Determine the [x, y] coordinate at the center of the cell enclosing the given text.  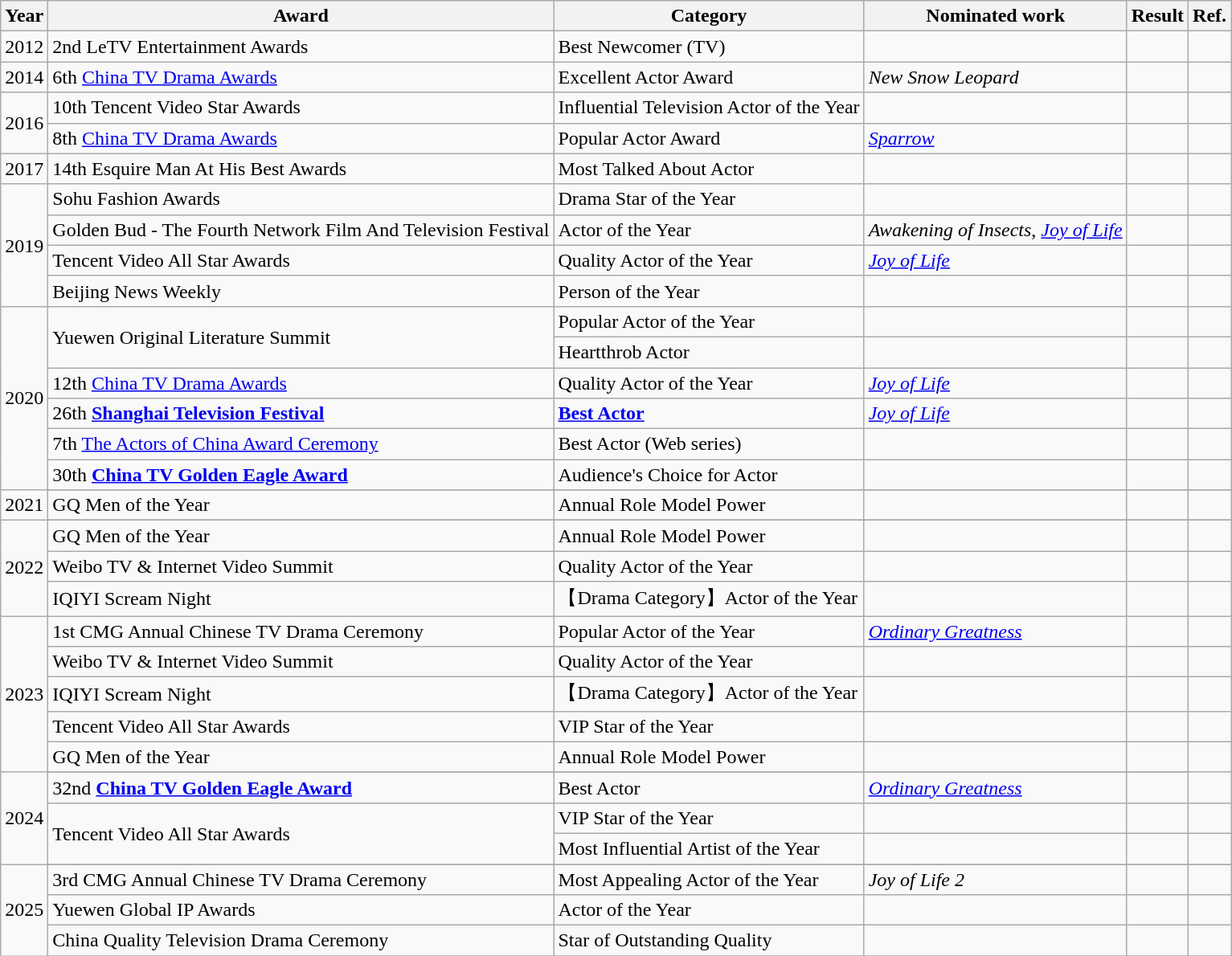
New Snow Leopard [995, 77]
Most Appealing Actor of the Year [709, 880]
3rd CMG Annual Chinese TV Drama Ceremony [301, 880]
Most Talked About Actor [709, 169]
Most Influential Artist of the Year [709, 848]
2020 [24, 398]
2024 [24, 818]
2nd LeTV Entertainment Awards [301, 47]
Ref. [1210, 16]
10th Tencent Video Star Awards [301, 108]
7th The Actors of China Award Ceremony [301, 444]
Influential Television Actor of the Year [709, 108]
2023 [24, 694]
2019 [24, 245]
Yuewen Global IP Awards [301, 910]
6th China TV Drama Awards [301, 77]
Sparrow [995, 138]
Year [24, 16]
Best Newcomer (TV) [709, 47]
2022 [24, 569]
Nominated work [995, 16]
Category [709, 16]
26th Shanghai Television Festival [301, 414]
Best Actor (Web series) [709, 444]
Golden Bud - The Fourth Network Film And Television Festival [301, 230]
Excellent Actor Award [709, 77]
Sohu Fashion Awards [301, 199]
China Quality Television Drama Ceremony [301, 941]
Heartthrob Actor [709, 352]
Popular Actor Award [709, 138]
32nd China TV Golden Eagle Award [301, 787]
12th China TV Drama Awards [301, 383]
Beijing News Weekly [301, 291]
2012 [24, 47]
1st CMG Annual Chinese TV Drama Ceremony [301, 631]
Audience's Choice for Actor [709, 475]
Result [1157, 16]
14th Esquire Man At His Best Awards [301, 169]
2016 [24, 123]
8th China TV Drama Awards [301, 138]
Award [301, 16]
Star of Outstanding Quality [709, 941]
30th China TV Golden Eagle Award [301, 475]
Awakening of Insects, Joy of Life [995, 230]
Joy of Life 2 [995, 880]
2021 [24, 505]
Yuewen Original Literature Summit [301, 337]
2017 [24, 169]
Person of the Year [709, 291]
Drama Star of the Year [709, 199]
2025 [24, 910]
2014 [24, 77]
